Capture the cell that displays the provided text and extract its (x, y) central coordinate. 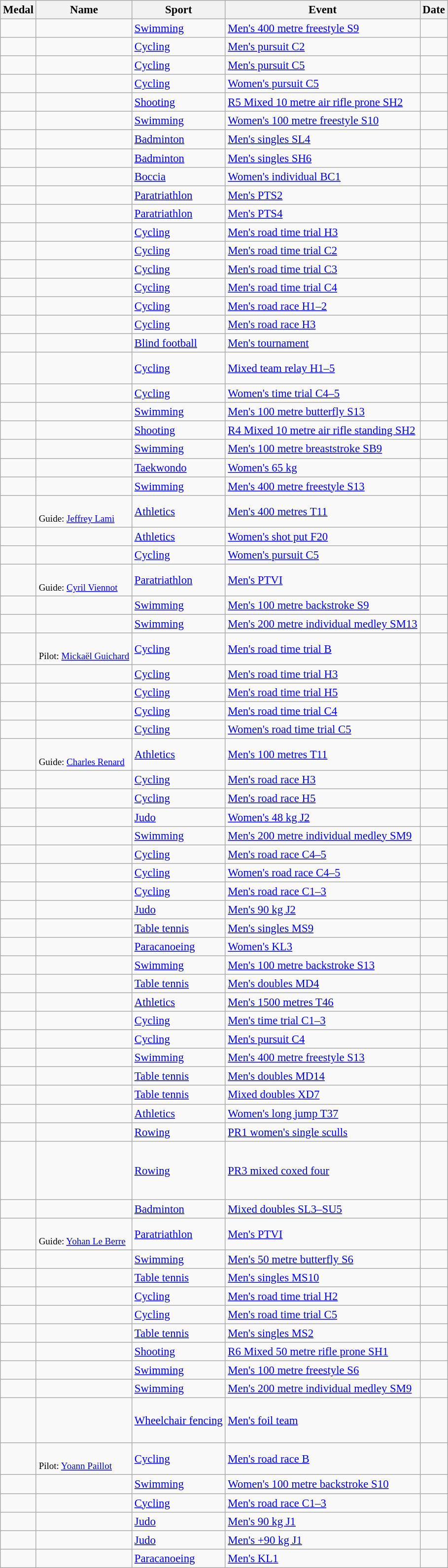
Pilot: Mickaël Guichard (84, 649)
Men's 100 metre backstroke S9 (322, 605)
Men's tournament (322, 343)
Men's singles SL4 (322, 139)
Sport (178, 10)
Men's time trial C1–3 (322, 1021)
Men's 50 metre butterfly S6 (322, 1259)
Name (84, 10)
Men's road time trial C2 (322, 251)
Pilot: Yoann Paillot (84, 1459)
Guide: Jeffrey Lami (84, 511)
Date (434, 10)
Women's KL3 (322, 947)
Men's doubles MD14 (322, 1076)
Men's 90 kg J1 (322, 1521)
Wheelchair fencing (178, 1421)
Men's singles MS10 (322, 1278)
Taekwondo (178, 467)
Mixed doubles XD7 (322, 1095)
Men's PTS4 (322, 213)
Men's 200 metre individual medley SM13 (322, 624)
Men's 400 metres T11 (322, 511)
Men's road race H5 (322, 799)
Women's 100 metre backstroke S10 (322, 1484)
Men's pursuit C2 (322, 47)
Men's 100 metre breaststroke SB9 (322, 449)
R5 Mixed 10 metre air rifle prone SH2 (322, 102)
Men's 100 metre butterfly S13 (322, 412)
Men's PTS2 (322, 195)
Men's singles MS2 (322, 1334)
Men's road time trial H2 (322, 1296)
Women's 65 kg (322, 467)
Medal (19, 10)
Men's road time trial C5 (322, 1315)
R6 Mixed 50 metre rifle prone SH1 (322, 1352)
PR1 women's single sculls (322, 1132)
Women's 48 kg J2 (322, 817)
Men's road time trial B (322, 649)
R4 Mixed 10 metre air rifle standing SH2 (322, 431)
Men's singles MS9 (322, 928)
Men's 100 metre freestyle S6 (322, 1370)
Men's 400 metre freestyle S9 (322, 29)
Men's singles SH6 (322, 158)
Men's 100 metres T11 (322, 755)
Men's 1500 metres T46 (322, 1002)
Mixed doubles SL3–SU5 (322, 1209)
Men's 100 metre backstroke S13 (322, 965)
Women's road race C4–5 (322, 872)
Guide: Charles Renard (84, 755)
Men's road race B (322, 1459)
Event (322, 10)
Mixed team relay H1–5 (322, 368)
Men's road time trial C3 (322, 269)
Women's time trial C4–5 (322, 394)
Men's pursuit C4 (322, 1039)
Men's KL1 (322, 1558)
Men's road race H1–2 (322, 306)
Men's pursuit C5 (322, 66)
Women's shot put F20 (322, 536)
Guide: Yohan Le Berre (84, 1234)
Guide: Cyril Viennot (84, 580)
Men's road race C4–5 (322, 854)
Women's road time trial C5 (322, 730)
PR3 mixed coxed four (322, 1170)
Women's individual BC1 (322, 176)
Men's doubles MD4 (322, 984)
Men's 90 kg J2 (322, 910)
Blind football (178, 343)
Women's 100 metre freestyle S10 (322, 121)
Men's +90 kg J1 (322, 1540)
Men's road time trial H5 (322, 693)
Women's long jump T37 (322, 1113)
Men's foil team (322, 1421)
Boccia (178, 176)
